Capture the cell that displays the provided text and extract its (x, y) central coordinate. 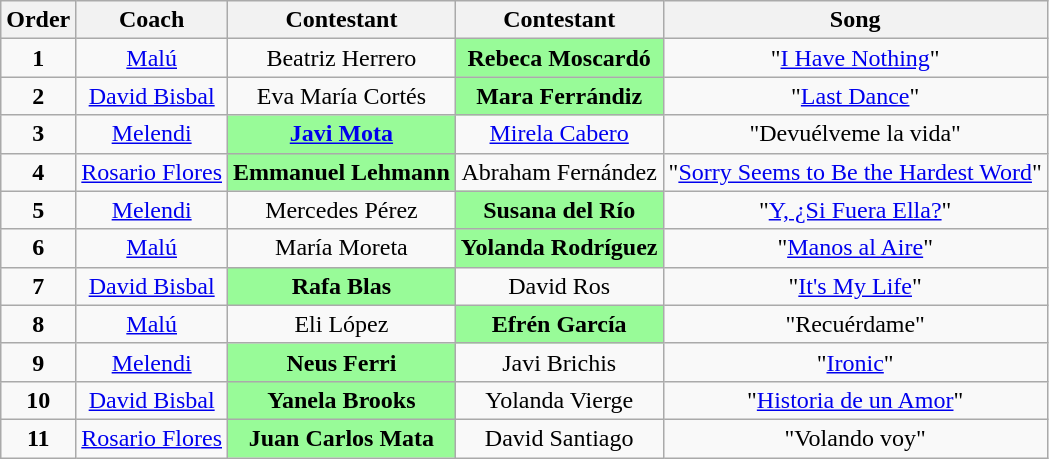
Order (38, 20)
Yolanda Rodríguez (559, 248)
"Recuérdame" (855, 324)
María Moreta (342, 248)
3 (38, 134)
"Ironic" (855, 362)
Yanela Brooks (342, 400)
Coach (152, 20)
Emmanuel Lehmann (342, 172)
7 (38, 286)
1 (38, 58)
"Y, ¿Si Fuera Ella?" (855, 210)
5 (38, 210)
Mara Ferrándiz (559, 96)
Song (855, 20)
Eva María Cortés (342, 96)
Beatriz Herrero (342, 58)
Abraham Fernández (559, 172)
8 (38, 324)
2 (38, 96)
4 (38, 172)
"Devuélveme la vida" (855, 134)
"Historia de un Amor" (855, 400)
6 (38, 248)
Neus Ferri (342, 362)
"It's My Life" (855, 286)
"Last Dance" (855, 96)
Efrén García (559, 324)
"Sorry Seems to Be the Hardest Word" (855, 172)
9 (38, 362)
Eli López (342, 324)
Juan Carlos Mata (342, 438)
Mercedes Pérez (342, 210)
11 (38, 438)
Javi Mota (342, 134)
Mirela Cabero (559, 134)
Rebeca Moscardó (559, 58)
David Santiago (559, 438)
David Ros (559, 286)
Susana del Río (559, 210)
"Volando voy" (855, 438)
Javi Brichis (559, 362)
"Manos al Aire" (855, 248)
"I Have Nothing" (855, 58)
Rafa Blas (342, 286)
Yolanda Vierge (559, 400)
10 (38, 400)
